Extract the [X, Y] coordinate from the center of the cell holding the provided text.  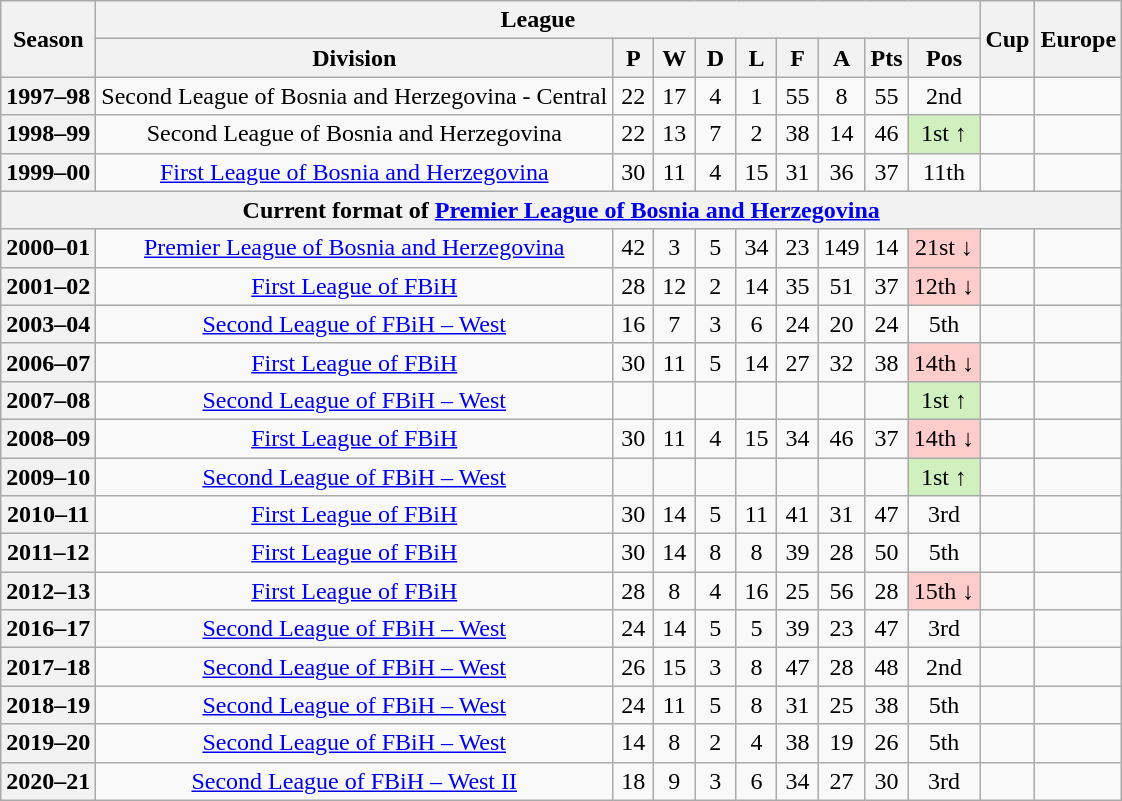
1998–99 [48, 134]
2003–04 [48, 324]
42 [634, 248]
17 [674, 96]
2010–11 [48, 515]
56 [842, 591]
19 [842, 743]
11th [944, 172]
2008–09 [48, 438]
1997–98 [48, 96]
12th ↓ [944, 286]
W [674, 58]
L [756, 58]
41 [798, 515]
51 [842, 286]
Pts [886, 58]
2020–21 [48, 781]
1 [756, 96]
First League of Bosnia and Herzegovina [354, 172]
League [538, 20]
Cup [1008, 39]
2007–08 [48, 400]
Current format of Premier League of Bosnia and Herzegovina [562, 210]
9 [674, 781]
D [716, 58]
Division [354, 58]
50 [886, 553]
2001–02 [48, 286]
Season [48, 39]
13 [674, 134]
48 [886, 667]
Pos [944, 58]
2009–10 [48, 477]
36 [842, 172]
2000–01 [48, 248]
32 [842, 362]
149 [842, 248]
15th ↓ [944, 591]
1999–00 [48, 172]
F [798, 58]
12 [674, 286]
35 [798, 286]
P [634, 58]
2017–18 [48, 667]
20 [842, 324]
Premier League of Bosnia and Herzegovina [354, 248]
2012–13 [48, 591]
Second League of Bosnia and Herzegovina [354, 134]
2011–12 [48, 553]
Second League of FBiH – West II [354, 781]
2019–20 [48, 743]
2016–17 [48, 629]
Europe [1078, 39]
2006–07 [48, 362]
2018–19 [48, 705]
21st ↓ [944, 248]
A [842, 58]
Second League of Bosnia and Herzegovina - Central [354, 96]
18 [634, 781]
